Locate the cell with the specified text and output its [x, y] center coordinate. 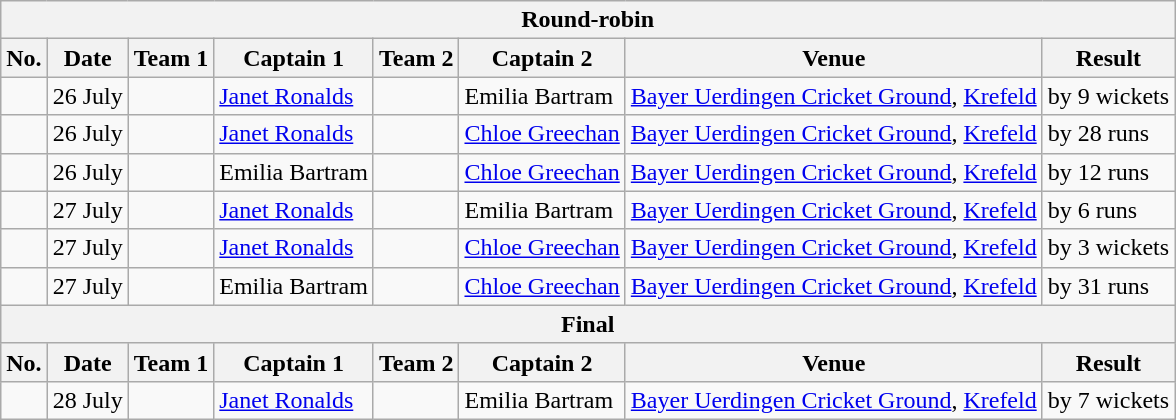
by 7 wickets [1108, 400]
by 12 runs [1108, 172]
Final [588, 324]
by 9 wickets [1108, 96]
by 28 runs [1108, 134]
Round-robin [588, 20]
by 31 runs [1108, 286]
by 3 wickets [1108, 248]
28 July [88, 400]
by 6 runs [1108, 210]
